Extract the [x, y] coordinate from the center of the cell holding the provided text.  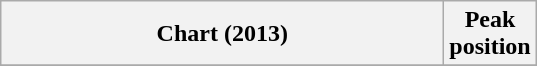
Chart (2013) [222, 34]
Peakposition [490, 34]
